Pinpoint the cell where the given text exists, returning its [X, Y] midpoint coordinate. 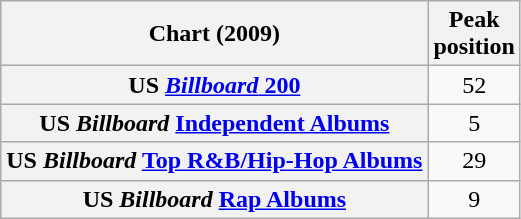
US Billboard Top R&B/Hip-Hop Albums [214, 161]
US Billboard 200 [214, 85]
Chart (2009) [214, 34]
US Billboard Rap Albums [214, 199]
29 [474, 161]
Peakposition [474, 34]
US Billboard Independent Albums [214, 123]
9 [474, 199]
52 [474, 85]
5 [474, 123]
